Detect which cell encompasses the target text, then output its [x, y] center coordinate. 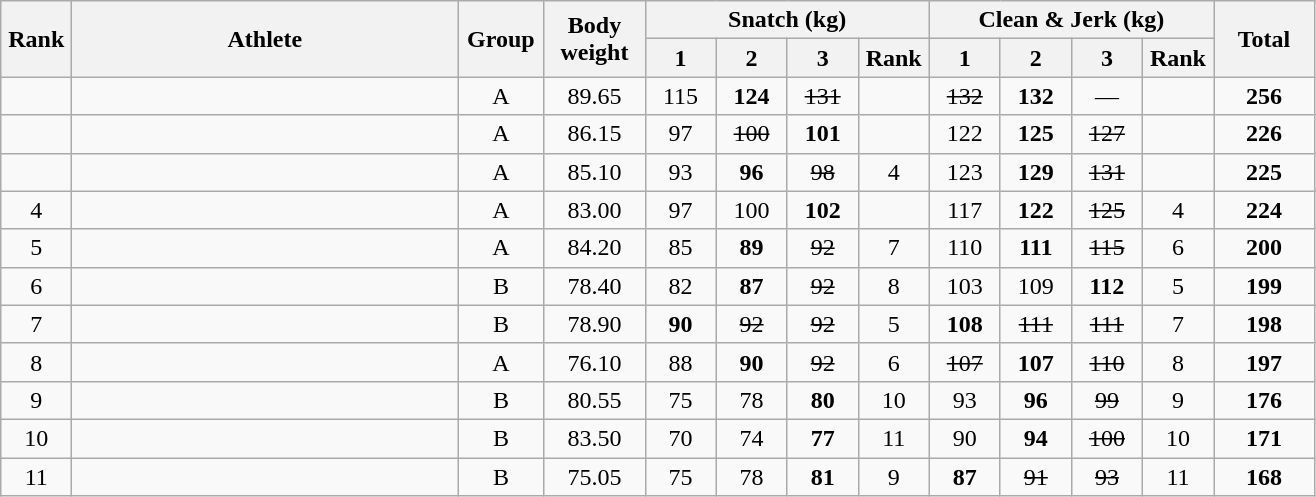
176 [1264, 400]
85.10 [594, 172]
89.65 [594, 96]
Group [501, 39]
Body weight [594, 39]
81 [822, 477]
84.20 [594, 248]
171 [1264, 438]
101 [822, 134]
77 [822, 438]
86.15 [594, 134]
98 [822, 172]
199 [1264, 286]
123 [964, 172]
226 [1264, 134]
168 [1264, 477]
129 [1036, 172]
124 [752, 96]
200 [1264, 248]
117 [964, 210]
197 [1264, 362]
82 [680, 286]
70 [680, 438]
83.50 [594, 438]
256 [1264, 96]
224 [1264, 210]
80 [822, 400]
225 [1264, 172]
108 [964, 324]
99 [1106, 400]
109 [1036, 286]
78.40 [594, 286]
85 [680, 248]
74 [752, 438]
94 [1036, 438]
88 [680, 362]
198 [1264, 324]
127 [1106, 134]
— [1106, 96]
83.00 [594, 210]
102 [822, 210]
Total [1264, 39]
80.55 [594, 400]
75.05 [594, 477]
89 [752, 248]
Athlete [265, 39]
91 [1036, 477]
76.10 [594, 362]
78.90 [594, 324]
103 [964, 286]
Snatch (kg) [787, 20]
112 [1106, 286]
Clean & Jerk (kg) [1071, 20]
